Detect which cell encompasses the target text, then output its (x, y) center coordinate. 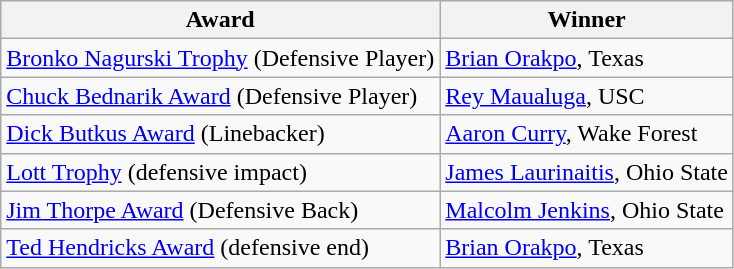
Chuck Bednarik Award (Defensive Player) (220, 96)
Malcolm Jenkins, Ohio State (587, 210)
Winner (587, 20)
Award (220, 20)
Aaron Curry, Wake Forest (587, 134)
Lott Trophy (defensive impact) (220, 172)
Jim Thorpe Award (Defensive Back) (220, 210)
Bronko Nagurski Trophy (Defensive Player) (220, 58)
Ted Hendricks Award (defensive end) (220, 248)
James Laurinaitis, Ohio State (587, 172)
Dick Butkus Award (Linebacker) (220, 134)
Rey Maualuga, USC (587, 96)
